Provide the [X, Y] coordinate of the cell's center where the given text is located.  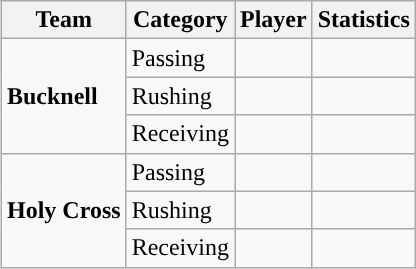
Category [180, 20]
Statistics [364, 20]
Team [64, 20]
Holy Cross [64, 210]
Bucknell [64, 96]
Player [273, 20]
